Return the (x, y) coordinate for the center point of the cell that contains the specified text.  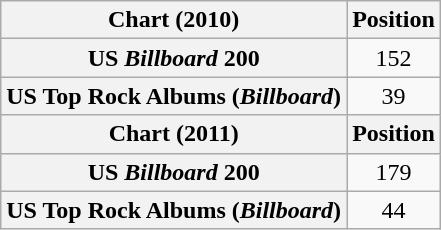
152 (394, 58)
Chart (2011) (174, 134)
Chart (2010) (174, 20)
39 (394, 96)
44 (394, 210)
179 (394, 172)
